Provide the [X, Y] coordinate of the cell's center where the given text is located.  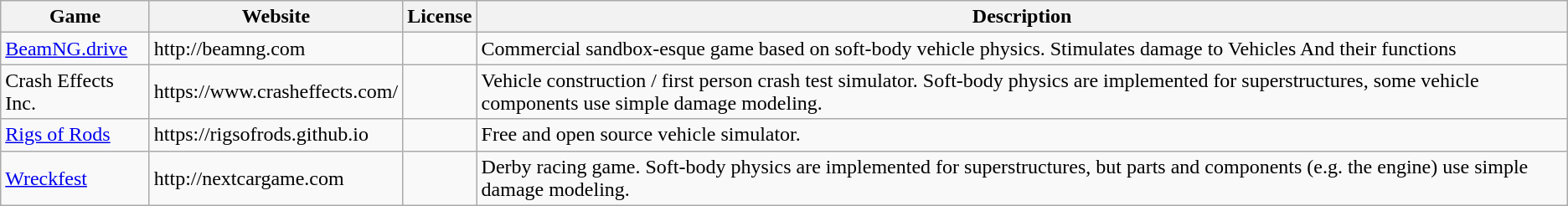
Free and open source vehicle simulator. [1022, 135]
Description [1022, 17]
License [440, 17]
http://beamng.com [276, 49]
https://www.crasheffects.com/ [276, 92]
Crash Effects Inc. [75, 92]
Rigs of Rods [75, 135]
Derby racing game. Soft-body physics are implemented for superstructures, but parts and components (e.g. the engine) use simple damage modeling. [1022, 178]
Commercial sandbox-esque game based on soft-body vehicle physics. Stimulates damage to Vehicles And their functions [1022, 49]
Game [75, 17]
Website [276, 17]
https://rigsofrods.github.io [276, 135]
BeamNG.drive [75, 49]
http://nextcargame.com [276, 178]
Wreckfest [75, 178]
